Detect which cell encompasses the target text, then output its (x, y) center coordinate. 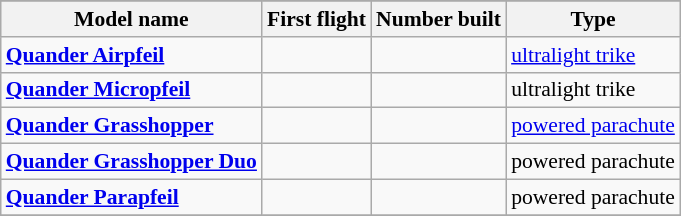
Quander Grasshopper (132, 126)
Quander Airpfeil (132, 55)
Quander Parapfeil (132, 197)
Number built (438, 19)
Quander Micropfeil (132, 90)
Quander Grasshopper Duo (132, 162)
First flight (316, 19)
Model name (132, 19)
Type (593, 19)
